Locate the cell with the specified text and output its [x, y] center coordinate. 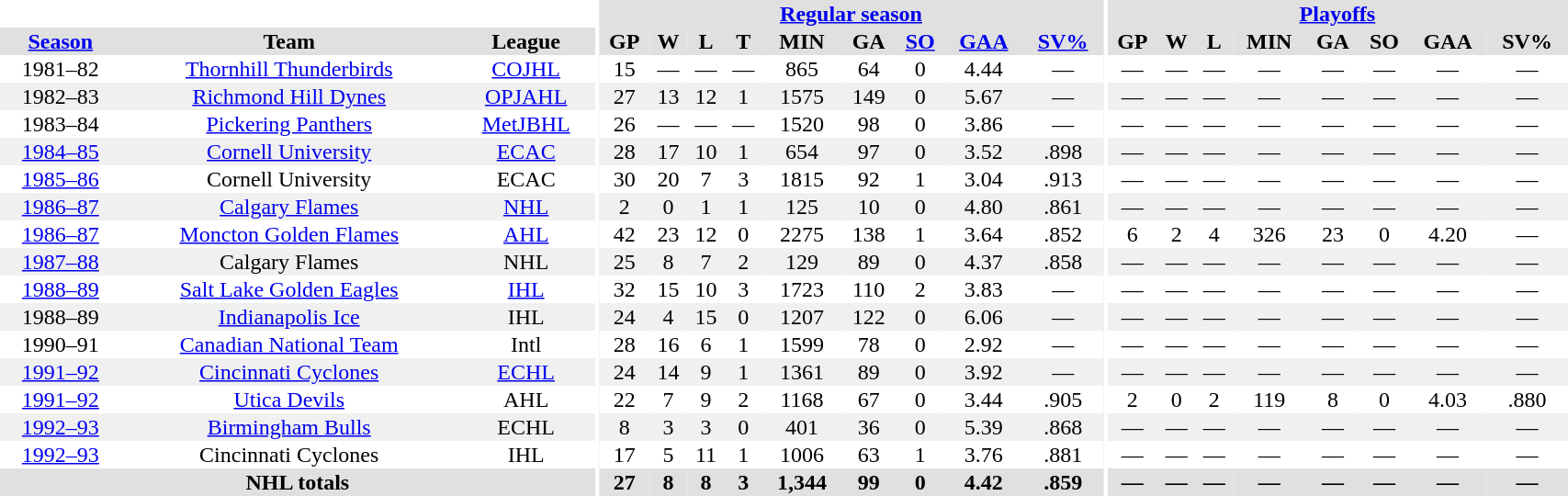
326 [1269, 234]
.859 [1062, 482]
Indianapolis Ice [289, 317]
OPJAHL [526, 96]
1981–82 [61, 69]
25 [625, 262]
Pickering Panthers [289, 124]
.881 [1062, 455]
2.92 [983, 344]
.861 [1062, 207]
5.39 [983, 427]
32 [625, 289]
6.06 [983, 317]
3.92 [983, 372]
1575 [802, 96]
.868 [1062, 427]
.905 [1062, 400]
20 [669, 179]
3.83 [983, 289]
865 [802, 69]
97 [869, 152]
2275 [802, 234]
MetJBHL [526, 124]
119 [1269, 400]
14 [669, 372]
1984–85 [61, 152]
22 [625, 400]
4.20 [1448, 234]
11 [705, 455]
1,344 [802, 482]
.858 [1062, 262]
125 [802, 207]
1982–83 [61, 96]
3.44 [983, 400]
67 [869, 400]
1361 [802, 372]
Intl [526, 344]
Richmond Hill Dynes [289, 96]
92 [869, 179]
5.67 [983, 96]
1983–84 [61, 124]
26 [625, 124]
42 [625, 234]
110 [869, 289]
Season [61, 41]
Moncton Golden Flames [289, 234]
4.42 [983, 482]
36 [869, 427]
16 [669, 344]
401 [802, 427]
Team [289, 41]
1985–86 [61, 179]
3.76 [983, 455]
1520 [802, 124]
138 [869, 234]
654 [802, 152]
78 [869, 344]
1599 [802, 344]
.913 [1062, 179]
4.03 [1448, 400]
Birmingham Bulls [289, 427]
Playoffs [1337, 14]
T [744, 41]
98 [869, 124]
Canadian National Team [289, 344]
1723 [802, 289]
NHL totals [298, 482]
3.64 [983, 234]
4.80 [983, 207]
4.44 [983, 69]
122 [869, 317]
Regular season [851, 14]
3.04 [983, 179]
.898 [1062, 152]
1815 [802, 179]
League [526, 41]
4.37 [983, 262]
.852 [1062, 234]
5 [669, 455]
1987–88 [61, 262]
30 [625, 179]
3.86 [983, 124]
64 [869, 69]
1168 [802, 400]
13 [669, 96]
Thornhill Thunderbirds [289, 69]
3.52 [983, 152]
63 [869, 455]
Salt Lake Golden Eagles [289, 289]
129 [802, 262]
Utica Devils [289, 400]
COJHL [526, 69]
1006 [802, 455]
.880 [1528, 400]
1990–91 [61, 344]
149 [869, 96]
1207 [802, 317]
99 [869, 482]
